Extract the (x, y) coordinate from the center of the cell holding the provided text.  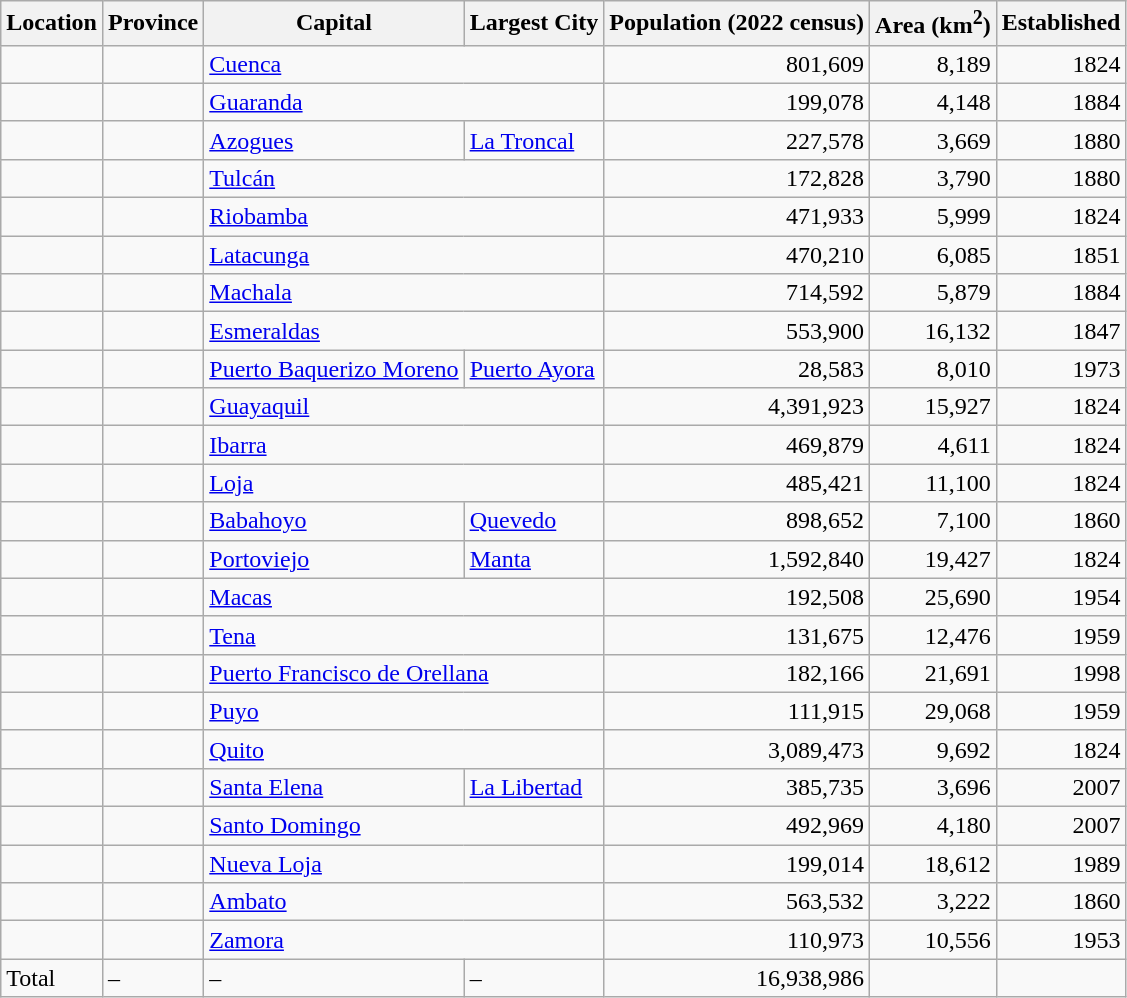
131,675 (737, 635)
19,427 (934, 559)
3,222 (934, 902)
553,900 (737, 331)
16,938,986 (737, 978)
Ibarra (404, 445)
385,735 (737, 787)
Established (1061, 24)
1954 (1061, 597)
182,166 (737, 673)
Macas (404, 597)
1,592,840 (737, 559)
29,068 (934, 711)
172,828 (737, 178)
6,085 (934, 255)
Ambato (404, 902)
192,508 (737, 597)
Guaranda (404, 102)
28,583 (737, 369)
8,010 (934, 369)
Puerto Francisco de Orellana (404, 673)
801,609 (737, 64)
7,100 (934, 521)
Area (km2) (934, 24)
Santo Domingo (404, 826)
La Libertad (534, 787)
Manta (534, 559)
4,148 (934, 102)
199,014 (737, 864)
Riobamba (404, 217)
18,612 (934, 864)
Zamora (404, 940)
469,879 (737, 445)
21,691 (934, 673)
1851 (1061, 255)
111,915 (737, 711)
Total (52, 978)
Loja (404, 483)
898,652 (737, 521)
Largest City (534, 24)
714,592 (737, 293)
Portoviejo (334, 559)
4,611 (934, 445)
Tena (404, 635)
10,556 (934, 940)
Puerto Ayora (534, 369)
470,210 (737, 255)
Babahoyo (334, 521)
471,933 (737, 217)
4,391,923 (737, 407)
9,692 (934, 749)
1998 (1061, 673)
485,421 (737, 483)
3,790 (934, 178)
Latacunga (404, 255)
Azogues (334, 140)
5,879 (934, 293)
Santa Elena (334, 787)
16,132 (934, 331)
25,690 (934, 597)
110,973 (737, 940)
199,078 (737, 102)
Capital (334, 24)
Tulcán (404, 178)
La Troncal (534, 140)
Nueva Loja (404, 864)
Machala (404, 293)
Quito (404, 749)
11,100 (934, 483)
15,927 (934, 407)
5,999 (934, 217)
Puerto Baquerizo Moreno (334, 369)
Location (52, 24)
1847 (1061, 331)
1953 (1061, 940)
3,669 (934, 140)
492,969 (737, 826)
12,476 (934, 635)
1989 (1061, 864)
3,696 (934, 787)
Puyo (404, 711)
Esmeraldas (404, 331)
Population (2022 census) (737, 24)
Quevedo (534, 521)
8,189 (934, 64)
Guayaquil (404, 407)
Province (152, 24)
4,180 (934, 826)
3,089,473 (737, 749)
563,532 (737, 902)
1973 (1061, 369)
227,578 (737, 140)
Cuenca (404, 64)
